Capture the cell that displays the provided text and extract its (x, y) central coordinate. 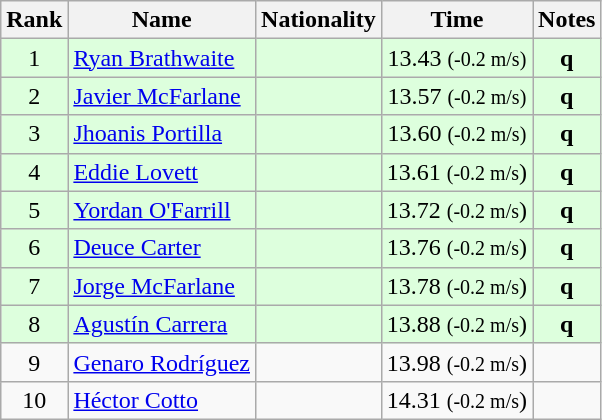
Jhoanis Portilla (162, 134)
Javier McFarlane (162, 96)
Notes (567, 20)
4 (34, 172)
Jorge McFarlane (162, 286)
13.88 (-0.2 m/s) (456, 324)
Nationality (319, 20)
6 (34, 248)
13.57 (-0.2 m/s) (456, 96)
9 (34, 362)
3 (34, 134)
13.76 (-0.2 m/s) (456, 248)
Rank (34, 20)
Ryan Brathwaite (162, 58)
13.98 (-0.2 m/s) (456, 362)
13.72 (-0.2 m/s) (456, 210)
Eddie Lovett (162, 172)
13.61 (-0.2 m/s) (456, 172)
13.78 (-0.2 m/s) (456, 286)
Genaro Rodríguez (162, 362)
Name (162, 20)
13.43 (-0.2 m/s) (456, 58)
Agustín Carrera (162, 324)
14.31 (-0.2 m/s) (456, 400)
8 (34, 324)
Héctor Cotto (162, 400)
5 (34, 210)
13.60 (-0.2 m/s) (456, 134)
Yordan O'Farrill (162, 210)
Time (456, 20)
1 (34, 58)
10 (34, 400)
2 (34, 96)
7 (34, 286)
Deuce Carter (162, 248)
